Scan for the cell matching the given text and deliver its (x, y) coordinate at center. 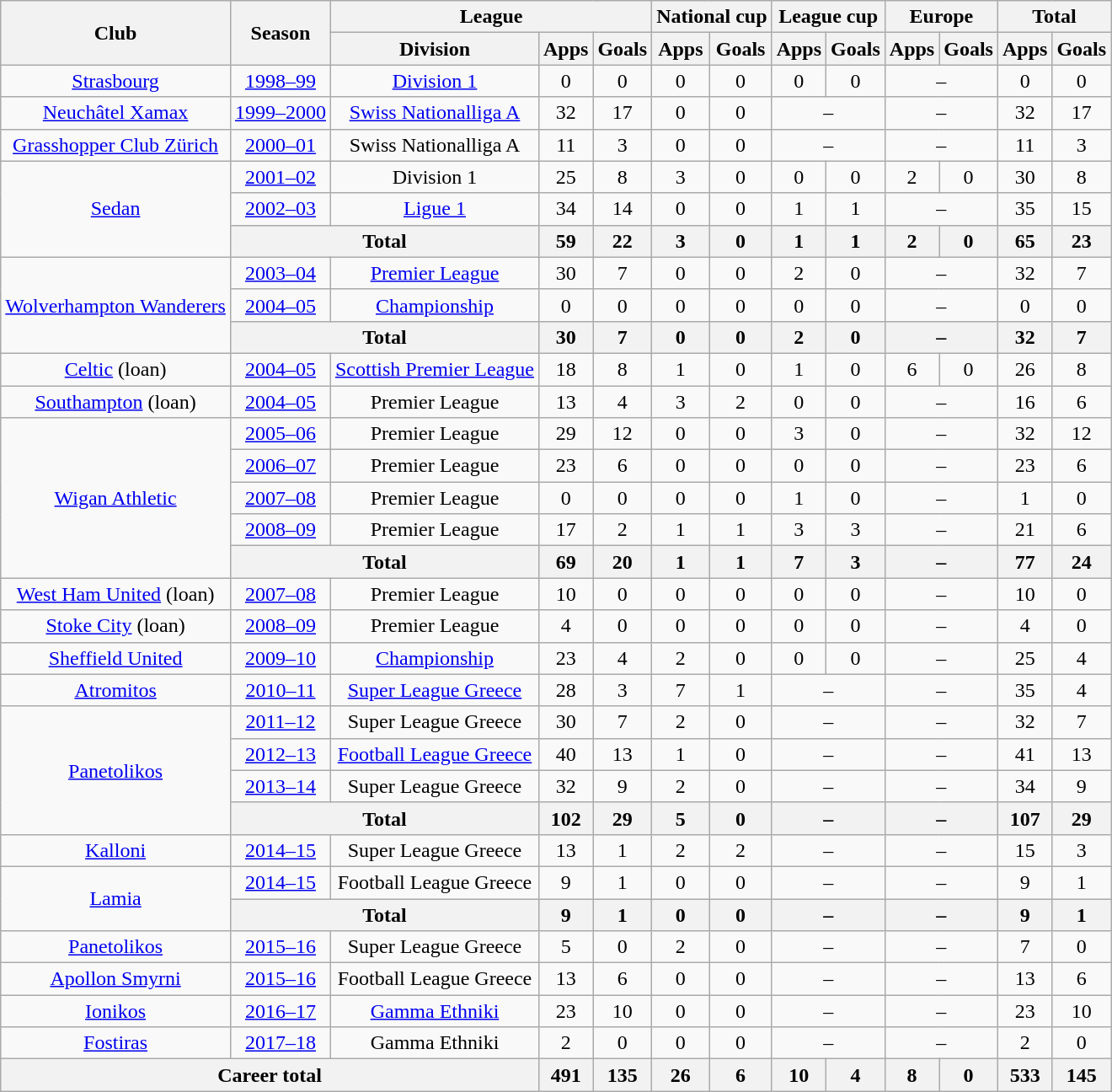
Season (280, 33)
2010–11 (280, 690)
2006–07 (280, 466)
League cup (828, 17)
Wolverhampton Wanderers (116, 305)
2016–17 (280, 1011)
Division (435, 49)
533 (1024, 1075)
Career total (270, 1075)
22 (623, 241)
41 (1024, 754)
69 (565, 562)
491 (565, 1075)
Wigan Athletic (116, 498)
Kalloni (116, 850)
West Ham United (loan) (116, 594)
21 (1024, 530)
2001–02 (280, 177)
59 (565, 241)
2003–04 (280, 273)
Lamia (116, 898)
2005–06 (280, 434)
Atromitos (116, 690)
40 (565, 754)
Grasshopper Club Zürich (116, 145)
2011–12 (280, 722)
107 (1024, 818)
National cup (712, 17)
Fostiras (116, 1043)
Stoke City (loan) (116, 626)
77 (1024, 562)
Ionikos (116, 1011)
18 (565, 369)
2013–14 (280, 786)
Sheffield United (116, 658)
Apollon Smyrni (116, 979)
Celtic (loan) (116, 369)
145 (1082, 1075)
28 (565, 690)
Europe (941, 17)
2002–03 (280, 209)
League (490, 17)
20 (623, 562)
2000–01 (280, 145)
2009–10 (280, 658)
Neuchâtel Xamax (116, 113)
2017–18 (280, 1043)
Scottish Premier League (435, 369)
Sedan (116, 209)
Southampton (loan) (116, 402)
1999–2000 (280, 113)
24 (1082, 562)
1998–99 (280, 81)
Ligue 1 (435, 209)
16 (1024, 402)
14 (623, 209)
135 (623, 1075)
Club (116, 33)
102 (565, 818)
2012–13 (280, 754)
Strasbourg (116, 81)
65 (1024, 241)
